Scan for the cell matching the given text and deliver its (x, y) coordinate at center. 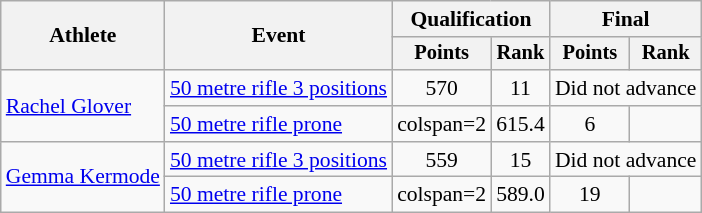
19 (590, 195)
615.4 (520, 124)
Qualification (471, 19)
Gemma Kermode (83, 178)
Rachel Glover (83, 106)
Final (626, 19)
11 (520, 88)
Athlete (83, 36)
Event (278, 36)
570 (442, 88)
589.0 (520, 195)
559 (442, 160)
6 (590, 124)
15 (520, 160)
